Scan for the cell matching the given text and deliver its [x, y] coordinate at center. 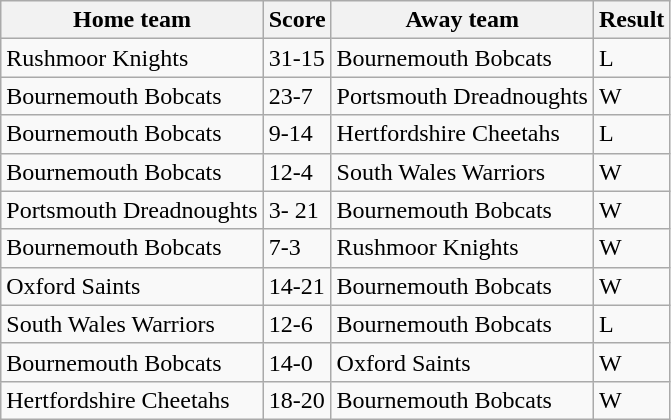
18-20 [297, 400]
3- 21 [297, 210]
Home team [132, 20]
12-6 [297, 324]
12-4 [297, 172]
Away team [462, 20]
14-0 [297, 362]
23-7 [297, 96]
7-3 [297, 248]
Score [297, 20]
31-15 [297, 58]
Result [631, 20]
14-21 [297, 286]
9-14 [297, 134]
